Detect which cell encompasses the target text, then output its [X, Y] center coordinate. 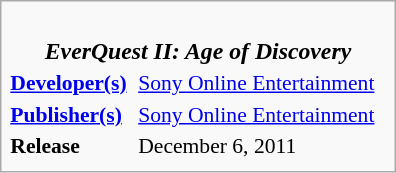
Release [72, 146]
Developer(s) [72, 83]
EverQuest II: Age of Discovery [198, 38]
December 6, 2011 [262, 146]
Publisher(s) [72, 114]
